For the text-containing cell, return its midpoint in (X, Y) coordinate format. 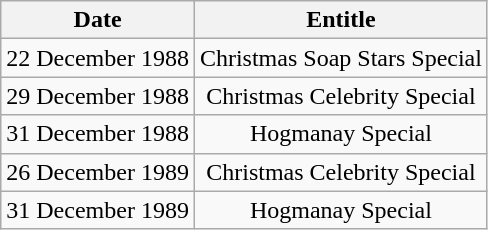
Date (98, 20)
22 December 1988 (98, 58)
26 December 1989 (98, 172)
Christmas Soap Stars Special (340, 58)
31 December 1988 (98, 134)
29 December 1988 (98, 96)
31 December 1989 (98, 210)
Entitle (340, 20)
